Search for the cell housing the specified text and yield its (X, Y) center coordinate. 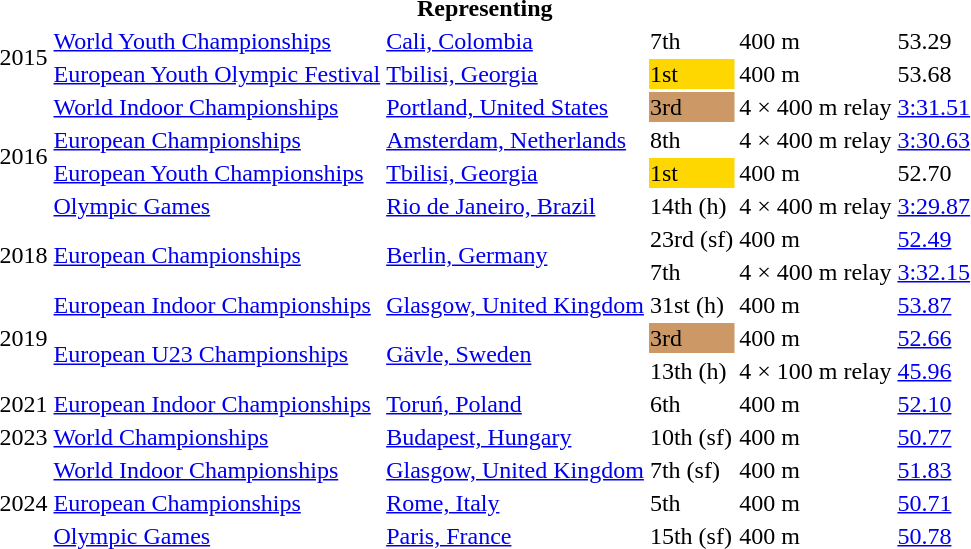
World Championships (217, 437)
5th (691, 503)
Olympic Games (217, 206)
Toruń, Poland (516, 404)
Budapest, Hungary (516, 437)
European Youth Championships (217, 173)
European U23 Championships (217, 354)
Gävle, Sweden (516, 354)
4 × 100 m relay (816, 371)
Rio de Janeiro, Brazil (516, 206)
8th (691, 140)
European Youth Olympic Festival (217, 74)
14th (h) (691, 206)
23rd (sf) (691, 239)
Rome, Italy (516, 503)
31st (h) (691, 305)
13th (h) (691, 371)
6th (691, 404)
10th (sf) (691, 437)
Portland, United States (516, 107)
Amsterdam, Netherlands (516, 140)
Berlin, Germany (516, 256)
Cali, Colombia (516, 41)
World Youth Championships (217, 41)
7th (sf) (691, 470)
